Determine the [x, y] coordinate at the center of the cell enclosing the given text.  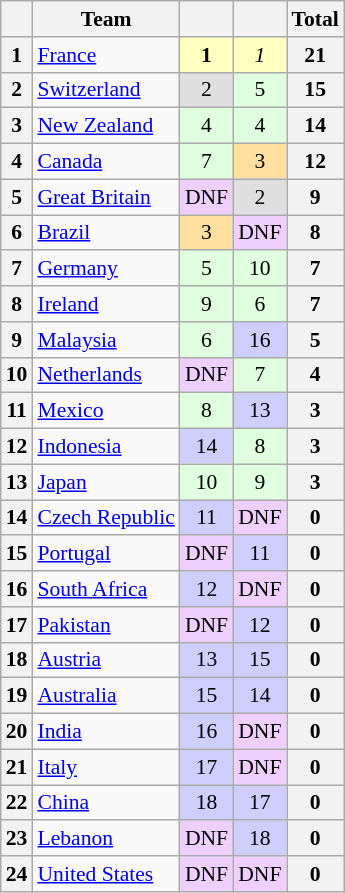
Portugal [106, 554]
20 [17, 732]
Canada [106, 162]
Australia [106, 696]
Italy [106, 767]
Lebanon [106, 839]
India [106, 732]
Total [314, 19]
22 [17, 803]
Great Britain [106, 197]
New Zealand [106, 126]
23 [17, 839]
Switzerland [106, 90]
Brazil [106, 233]
China [106, 803]
Japan [106, 482]
Germany [106, 269]
Czech Republic [106, 518]
Ireland [106, 304]
United States [106, 874]
Netherlands [106, 375]
Team [106, 19]
19 [17, 696]
Pakistan [106, 625]
Malaysia [106, 340]
Austria [106, 660]
24 [17, 874]
Indonesia [106, 447]
France [106, 55]
Mexico [106, 411]
South Africa [106, 589]
